Return [X, Y] of the center of cell containing provided text 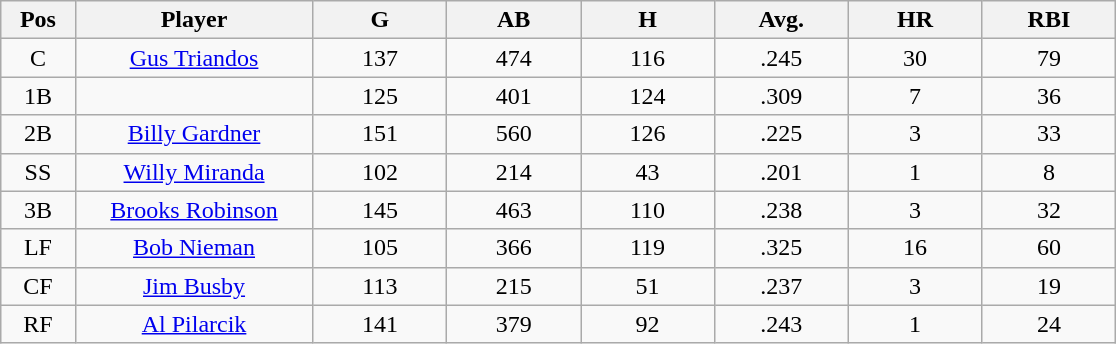
.245 [781, 58]
CF [38, 286]
2B [38, 134]
102 [380, 172]
RF [38, 324]
92 [648, 324]
1B [38, 96]
151 [380, 134]
.237 [781, 286]
116 [648, 58]
Billy Gardner [194, 134]
19 [1049, 286]
32 [1049, 210]
113 [380, 286]
SS [38, 172]
126 [648, 134]
7 [915, 96]
3B [38, 210]
474 [514, 58]
145 [380, 210]
137 [380, 58]
125 [380, 96]
30 [915, 58]
401 [514, 96]
8 [1049, 172]
36 [1049, 96]
560 [514, 134]
60 [1049, 248]
C [38, 58]
Gus Triandos [194, 58]
Pos [38, 20]
33 [1049, 134]
79 [1049, 58]
Willy Miranda [194, 172]
110 [648, 210]
LF [38, 248]
105 [380, 248]
366 [514, 248]
.325 [781, 248]
HR [915, 20]
Player [194, 20]
.201 [781, 172]
51 [648, 286]
G [380, 20]
Al Pilarcik [194, 324]
16 [915, 248]
AB [514, 20]
.225 [781, 134]
119 [648, 248]
463 [514, 210]
.309 [781, 96]
141 [380, 324]
Bob Nieman [194, 248]
379 [514, 324]
43 [648, 172]
214 [514, 172]
24 [1049, 324]
RBI [1049, 20]
.243 [781, 324]
H [648, 20]
215 [514, 286]
124 [648, 96]
Jim Busby [194, 286]
Avg. [781, 20]
.238 [781, 210]
Brooks Robinson [194, 210]
